Search for the cell housing the specified text and yield its [X, Y] center coordinate. 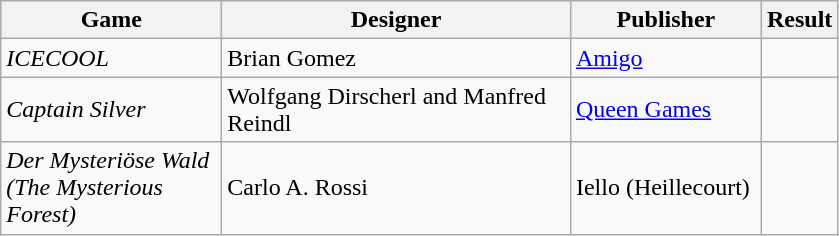
Queen Games [666, 110]
Result [799, 20]
Captain Silver [112, 110]
Wolfgang Dirscherl and Manfred Reindl [396, 110]
Designer [396, 20]
Der Mysteriöse Wald (The Mysterious Forest) [112, 188]
ICECOOL [112, 58]
Iello (Heillecourt) [666, 188]
Amigo [666, 58]
Carlo A. Rossi [396, 188]
Publisher [666, 20]
Game [112, 20]
Brian Gomez [396, 58]
